Search for the cell housing the specified text and yield its [X, Y] center coordinate. 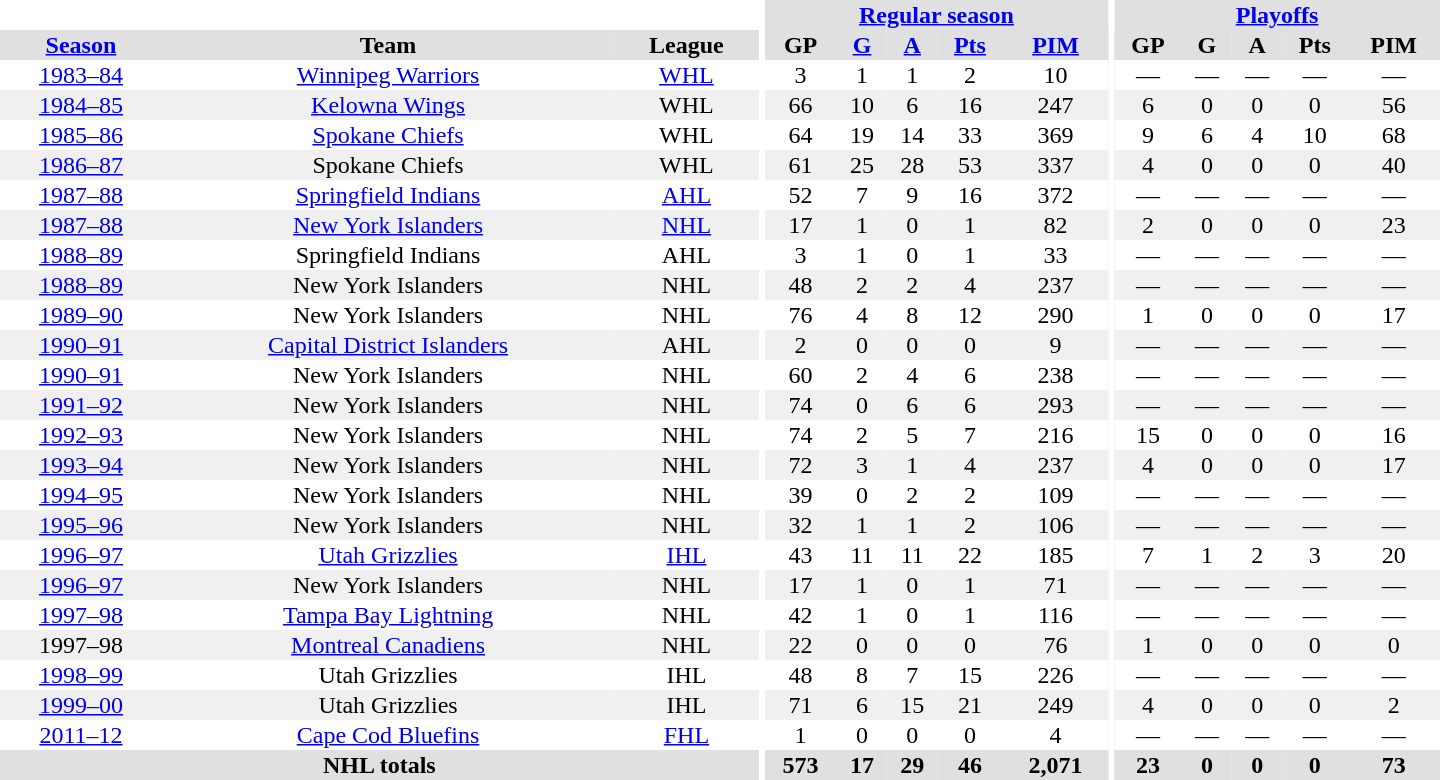
293 [1056, 405]
FHL [686, 735]
61 [800, 165]
League [686, 45]
Tampa Bay Lightning [388, 615]
226 [1056, 675]
56 [1394, 105]
5 [912, 435]
14 [912, 135]
1985–86 [81, 135]
1994–95 [81, 495]
1992–93 [81, 435]
372 [1056, 195]
52 [800, 195]
109 [1056, 495]
216 [1056, 435]
Kelowna Wings [388, 105]
32 [800, 525]
29 [912, 765]
60 [800, 375]
46 [970, 765]
1983–84 [81, 75]
1991–92 [81, 405]
19 [862, 135]
369 [1056, 135]
39 [800, 495]
53 [970, 165]
66 [800, 105]
Cape Cod Bluefins [388, 735]
238 [1056, 375]
Season [81, 45]
82 [1056, 225]
12 [970, 315]
1989–90 [81, 315]
Regular season [936, 15]
20 [1394, 555]
106 [1056, 525]
25 [862, 165]
NHL totals [380, 765]
337 [1056, 165]
1998–99 [81, 675]
2011–12 [81, 735]
116 [1056, 615]
573 [800, 765]
Montreal Canadiens [388, 645]
1999–00 [81, 705]
Team [388, 45]
1986–87 [81, 165]
21 [970, 705]
1995–96 [81, 525]
Winnipeg Warriors [388, 75]
1984–85 [81, 105]
28 [912, 165]
Playoffs [1277, 15]
42 [800, 615]
40 [1394, 165]
185 [1056, 555]
68 [1394, 135]
Capital District Islanders [388, 345]
43 [800, 555]
249 [1056, 705]
1993–94 [81, 465]
73 [1394, 765]
2,071 [1056, 765]
247 [1056, 105]
64 [800, 135]
290 [1056, 315]
72 [800, 465]
